Find where the given text appears and provide that cell's center as [x, y] coordinate. 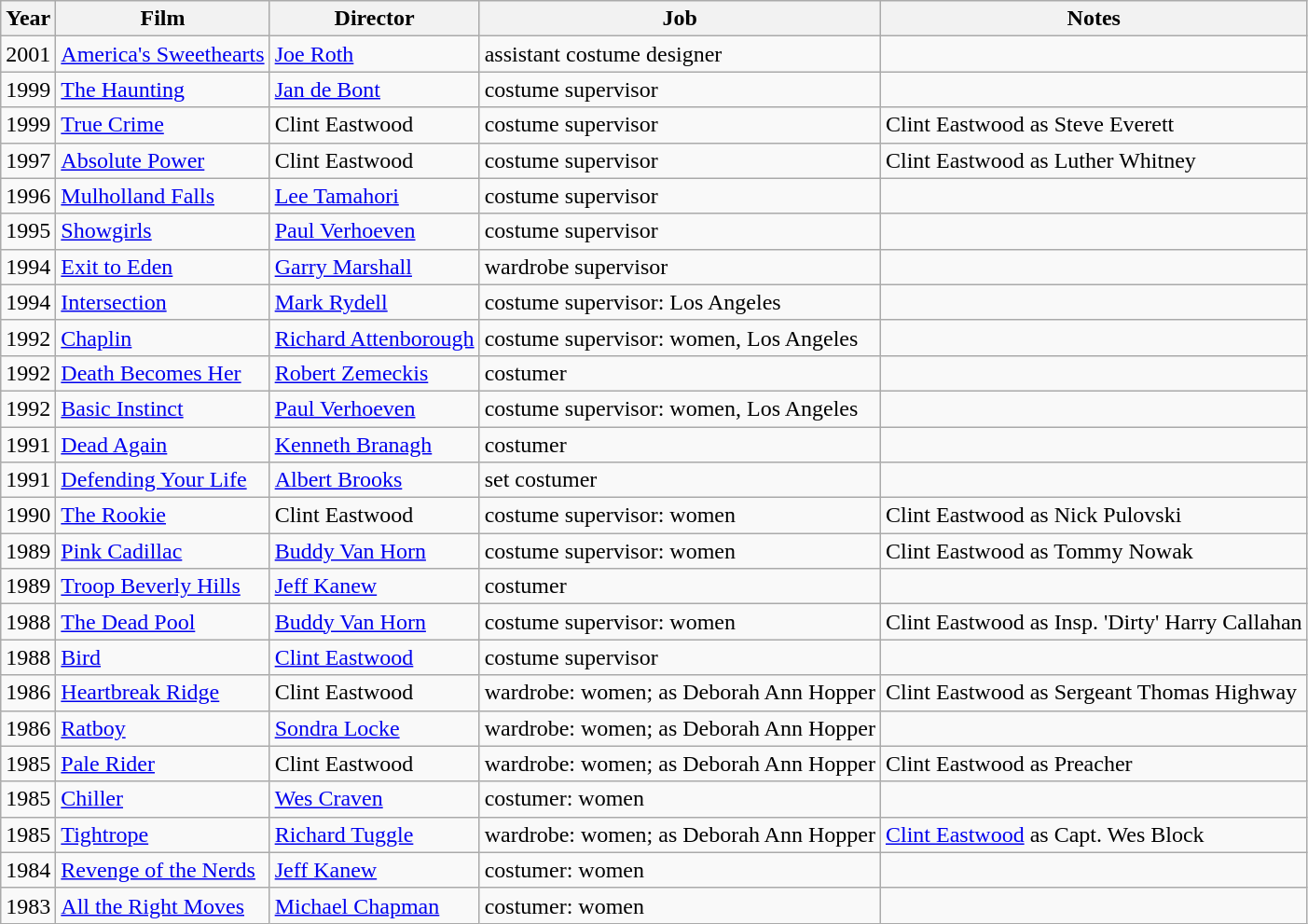
Clint Eastwood as Insp. 'Dirty' Harry Callahan [1094, 622]
wardrobe supervisor [680, 267]
1996 [28, 196]
Clint Eastwood as Steve Everett [1094, 125]
1983 [28, 905]
Pale Rider [162, 764]
2001 [28, 54]
Albert Brooks [375, 480]
Clint Eastwood as Preacher [1094, 764]
Richard Tuggle [375, 834]
Robert Zemeckis [375, 373]
Tightrope [162, 834]
1995 [28, 231]
Basic Instinct [162, 408]
Notes [1094, 19]
Job [680, 19]
Bird [162, 657]
Heartbreak Ridge [162, 693]
Defending Your Life [162, 480]
Showgirls [162, 231]
Clint Eastwood as Sergeant Thomas Highway [1094, 693]
Richard Attenborough [375, 338]
All the Right Moves [162, 905]
Troop Beverly Hills [162, 586]
Revenge of the Nerds [162, 870]
The Rookie [162, 516]
America's Sweethearts [162, 54]
Absolute Power [162, 160]
The Haunting [162, 90]
Clint Eastwood as Capt. Wes Block [1094, 834]
assistant costume designer [680, 54]
The Dead Pool [162, 622]
Chiller [162, 799]
Exit to Eden [162, 267]
Dead Again [162, 445]
Chaplin [162, 338]
True Crime [162, 125]
Director [375, 19]
Wes Craven [375, 799]
Clint Eastwood as Luther Whitney [1094, 160]
Intersection [162, 302]
Clint Eastwood as Tommy Nowak [1094, 551]
Jan de Bont [375, 90]
Clint Eastwood as Nick Pulovski [1094, 516]
Ratboy [162, 728]
Mark Rydell [375, 302]
Pink Cadillac [162, 551]
Joe Roth [375, 54]
Mulholland Falls [162, 196]
set costumer [680, 480]
costume supervisor: Los Angeles [680, 302]
Lee Tamahori [375, 196]
1997 [28, 160]
Year [28, 19]
Film [162, 19]
Garry Marshall [375, 267]
Kenneth Branagh [375, 445]
1984 [28, 870]
1990 [28, 516]
Death Becomes Her [162, 373]
Michael Chapman [375, 905]
Sondra Locke [375, 728]
